Search for the cell housing the specified text and yield its (X, Y) center coordinate. 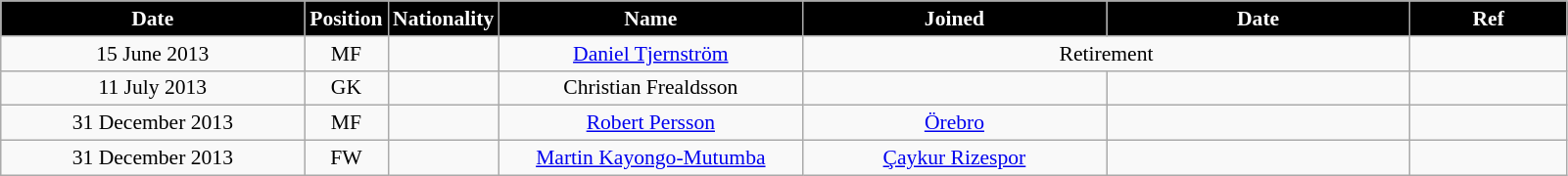
Çaykur Rizespor (954, 158)
15 June 2013 (153, 54)
Daniel Tjernström (650, 54)
Robert Persson (650, 123)
GK (347, 88)
Ref (1489, 19)
Position (347, 19)
Name (650, 19)
Örebro (954, 123)
Joined (954, 19)
FW (347, 158)
Martin Kayongo-Mutumba (650, 158)
11 July 2013 (153, 88)
Nationality (443, 19)
Retirement (1106, 54)
Christian Frealdsson (650, 88)
